Detect which cell encompasses the target text, then output its [X, Y] center coordinate. 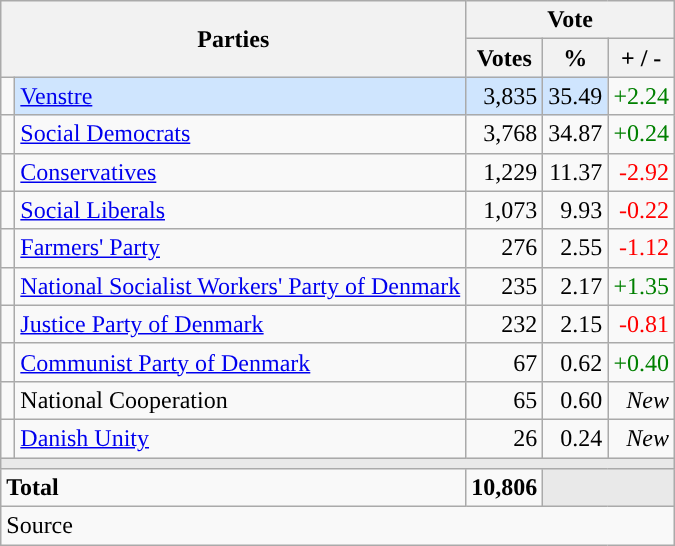
Parties [234, 39]
Social Liberals [240, 210]
Conservatives [240, 172]
Justice Party of Denmark [240, 324]
11.37 [576, 172]
34.87 [576, 134]
9.93 [576, 210]
-0.81 [642, 324]
235 [504, 286]
-0.22 [642, 210]
3,835 [504, 96]
2.17 [576, 286]
1,229 [504, 172]
0.60 [576, 400]
+0.24 [642, 134]
% [576, 58]
Farmers' Party [240, 248]
+ / - [642, 58]
Venstre [240, 96]
232 [504, 324]
Source [338, 526]
+1.35 [642, 286]
65 [504, 400]
National Socialist Workers' Party of Denmark [240, 286]
Vote [570, 20]
-2.92 [642, 172]
National Cooperation [240, 400]
Danish Unity [240, 438]
0.62 [576, 362]
Total [234, 488]
276 [504, 248]
0.24 [576, 438]
67 [504, 362]
3,768 [504, 134]
Social Democrats [240, 134]
2.55 [576, 248]
+2.24 [642, 96]
1,073 [504, 210]
2.15 [576, 324]
35.49 [576, 96]
26 [504, 438]
-1.12 [642, 248]
Communist Party of Denmark [240, 362]
Votes [504, 58]
+0.40 [642, 362]
10,806 [504, 488]
